Pinpoint the cell where the given text exists, returning its [X, Y] midpoint coordinate. 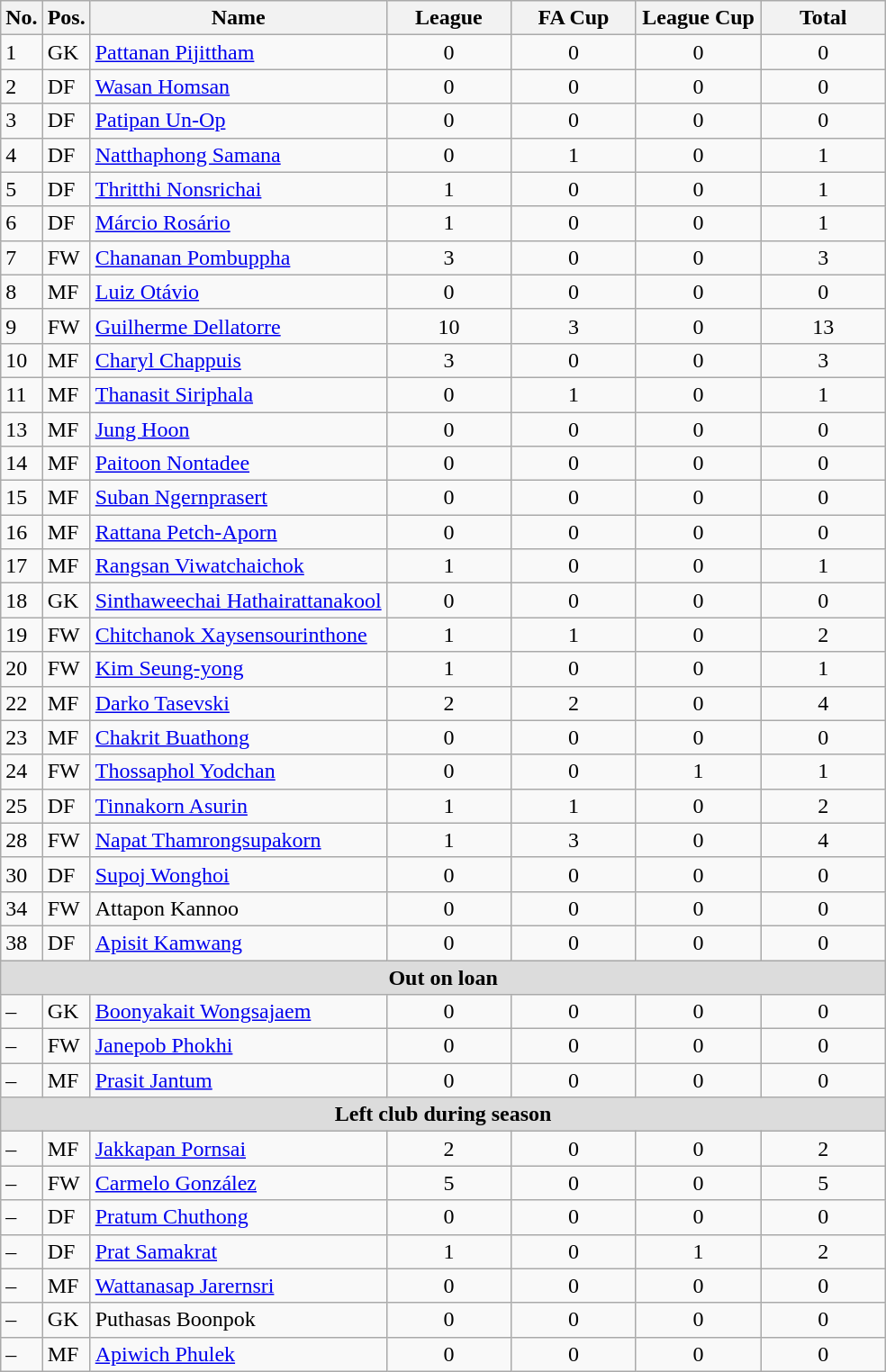
11 [22, 394]
Carmelo González [238, 1183]
Rattana Petch-Aporn [238, 532]
22 [22, 703]
Suban Ngernprasert [238, 498]
Jung Hoon [238, 429]
Janepob Phokhi [238, 1046]
Out on loan [443, 977]
Pattanan Pijittham [238, 52]
19 [22, 635]
28 [22, 840]
30 [22, 874]
Apiwich Phulek [238, 1354]
Guilherme Dellatorre [238, 326]
Napat Thamrongsupakorn [238, 840]
38 [22, 943]
Darko Tasevski [238, 703]
Thanasit Siriphala [238, 394]
Left club during season [443, 1115]
Wasan Homsan [238, 86]
24 [22, 772]
20 [22, 669]
15 [22, 498]
Rangsan Viwatchaichok [238, 566]
Pratum Chuthong [238, 1217]
8 [22, 292]
Puthasas Boonpok [238, 1320]
Natthaphong Samana [238, 155]
Charyl Chappuis [238, 360]
Wattanasap Jarernsri [238, 1286]
Patipan Un-Op [238, 121]
Boonyakait Wongsajaem [238, 1012]
Luiz Otávio [238, 292]
Chananan Pombuppha [238, 257]
34 [22, 908]
No. [22, 18]
18 [22, 600]
Thritthi Nonsrichai [238, 189]
League Cup [699, 18]
Sinthaweechai Hathairattanakool [238, 600]
Total [823, 18]
17 [22, 566]
Name [238, 18]
Thossaphol Yodchan [238, 772]
Tinnakorn Asurin [238, 806]
Supoj Wonghoi [238, 874]
7 [22, 257]
Chakrit Buathong [238, 737]
Prasit Jantum [238, 1080]
Chitchanok Xaysensourinthone [238, 635]
16 [22, 532]
Apisit Kamwang [238, 943]
League [448, 18]
FA Cup [574, 18]
Prat Samakrat [238, 1251]
Kim Seung-yong [238, 669]
Attapon Kannoo [238, 908]
9 [22, 326]
14 [22, 464]
23 [22, 737]
Márcio Rosário [238, 223]
Paitoon Nontadee [238, 464]
Pos. [67, 18]
Jakkapan Pornsai [238, 1149]
6 [22, 223]
25 [22, 806]
